Identify which cell holds the provided text, then report its (X, Y) central coordinate. 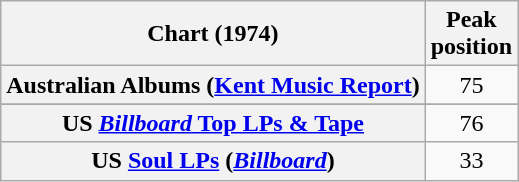
76 (471, 123)
33 (471, 161)
Chart (1974) (213, 34)
Australian Albums (Kent Music Report) (213, 85)
75 (471, 85)
Peakposition (471, 34)
US Soul LPs (Billboard) (213, 161)
US Billboard Top LPs & Tape (213, 123)
